Capture the cell that displays the provided text and extract its [X, Y] central coordinate. 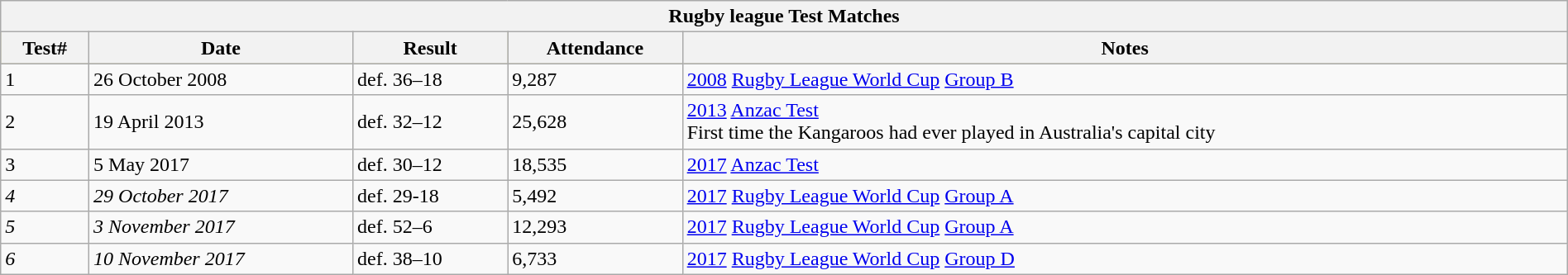
5 May 2017 [222, 164]
3 November 2017 [222, 227]
Notes [1125, 48]
12,293 [595, 227]
def. 29-18 [430, 196]
4 [45, 196]
def. 38–10 [430, 258]
6,733 [595, 258]
def. 30–12 [430, 164]
2017 Anzac Test [1125, 164]
2 [45, 122]
19 April 2013 [222, 122]
Rugby league Test Matches [784, 17]
6 [45, 258]
def. 52–6 [430, 227]
26 October 2008 [222, 79]
18,535 [595, 164]
1 [45, 79]
def. 36–18 [430, 79]
9,287 [595, 79]
5,492 [595, 196]
Result [430, 48]
2008 Rugby League World Cup Group B [1125, 79]
2013 Anzac TestFirst time the Kangaroos had ever played in Australia's capital city [1125, 122]
def. 32–12 [430, 122]
Date [222, 48]
10 November 2017 [222, 258]
Test# [45, 48]
29 October 2017 [222, 196]
5 [45, 227]
3 [45, 164]
25,628 [595, 122]
Attendance [595, 48]
2017 Rugby League World Cup Group D [1125, 258]
